Search for the cell housing the specified text and yield its [x, y] center coordinate. 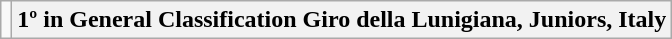
1º in General Classification Giro della Lunigiana, Juniors, Italy [342, 20]
